Find where the given text appears and provide that cell's center as [X, Y] coordinate. 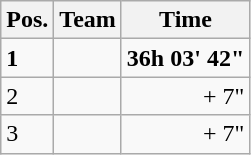
2 [28, 96]
Time [185, 20]
36h 03' 42" [185, 58]
1 [28, 58]
Team [88, 20]
Pos. [28, 20]
3 [28, 134]
